Provide the [x, y] coordinate of the cell's center where the given text is located.  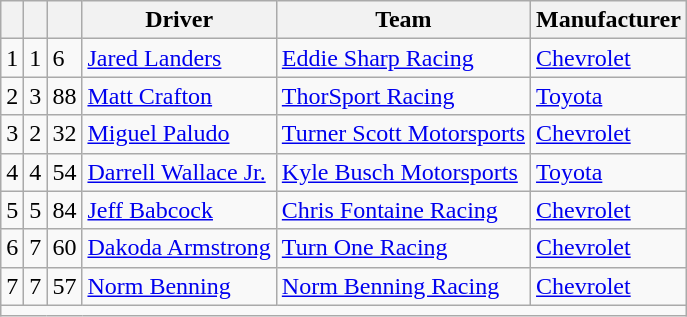
ThorSport Racing [403, 96]
Turner Scott Motorsports [403, 134]
Jared Landers [179, 58]
Team [403, 20]
32 [64, 134]
Darrell Wallace Jr. [179, 172]
60 [64, 248]
Miguel Paludo [179, 134]
54 [64, 172]
Chris Fontaine Racing [403, 210]
Norm Benning Racing [403, 286]
Kyle Busch Motorsports [403, 172]
Dakoda Armstrong [179, 248]
88 [64, 96]
Jeff Babcock [179, 210]
57 [64, 286]
Eddie Sharp Racing [403, 58]
Manufacturer [609, 20]
Turn One Racing [403, 248]
Driver [179, 20]
Matt Crafton [179, 96]
84 [64, 210]
Norm Benning [179, 286]
